For the text-containing cell, return its midpoint in (X, Y) coordinate format. 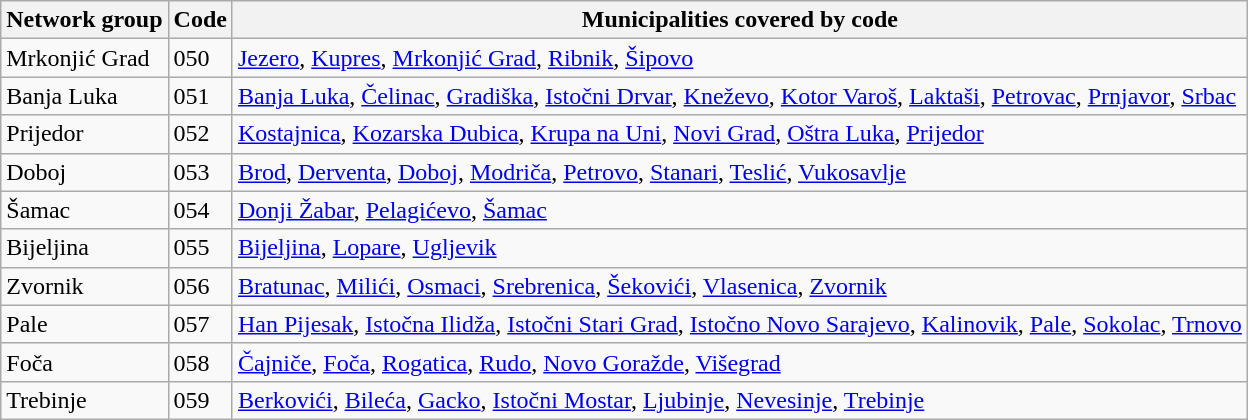
050 (200, 58)
Šamac (84, 210)
Banja Luka, Čelinac, Gradiška, Istočni Drvar, Kneževo, Kotor Varoš, Laktaši, Petrovac, Prnjavor, Srbac (740, 96)
Han Pijesak, Istočna Ilidža, Istočni Stari Grad, Istočno Novo Sarajevo, Kalinovik, Pale, Sokolac, Trnovo (740, 324)
Bijeljina, Lopare, Ugljevik (740, 248)
Trebinje (84, 400)
Municipalities covered by code (740, 20)
Mrkonjić Grad (84, 58)
Foča (84, 362)
056 (200, 286)
Network group (84, 20)
052 (200, 134)
Banja Luka (84, 96)
Donji Žabar, Pelagićevo, Šamac (740, 210)
Prijedor (84, 134)
051 (200, 96)
Zvornik (84, 286)
Code (200, 20)
054 (200, 210)
055 (200, 248)
Bijeljina (84, 248)
Doboj (84, 172)
Kostajnica, Kozarska Dubica, Krupa na Uni, Novi Grad, Oštra Luka, Prijedor (740, 134)
Jezero, Kupres, Mrkonjić Grad, Ribnik, Šipovo (740, 58)
Pale (84, 324)
053 (200, 172)
059 (200, 400)
Bratunac, Milići, Osmaci, Srebrenica, Šekovići, Vlasenica, Zvornik (740, 286)
057 (200, 324)
Berkovići, Bileća, Gacko, Istočni Mostar, Ljubinje, Nevesinje, Trebinje (740, 400)
Brod, Derventa, Doboj, Modriča, Petrovo, Stanari, Teslić, Vukosavlje (740, 172)
058 (200, 362)
Čajniče, Foča, Rogatica, Rudo, Novo Goražde, Višegrad (740, 362)
